From the cell containing the given text, extract its center point as [x, y] coordinate. 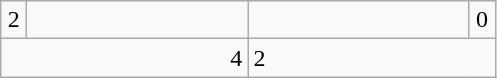
0 [482, 20]
4 [124, 58]
